Output the [x, y] coordinate of the center of the cell containing the given text.  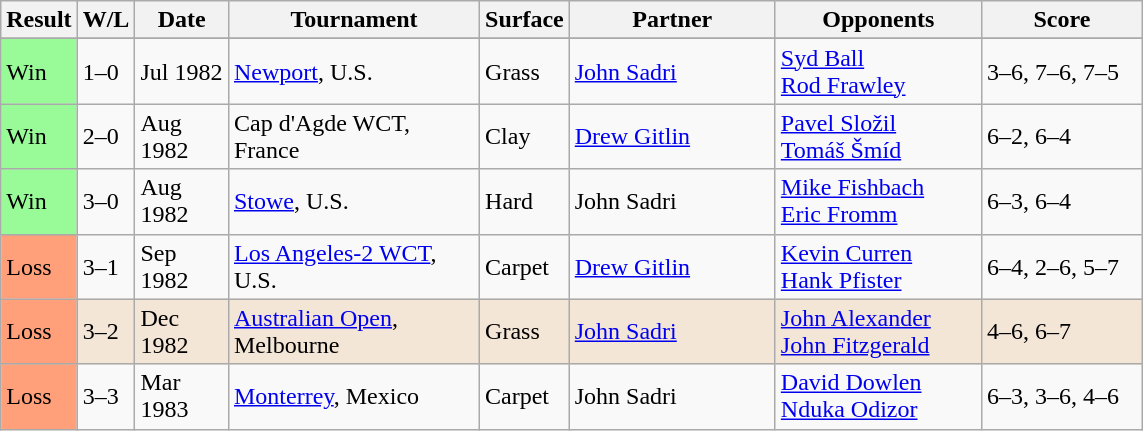
Score [1062, 20]
Sep 1982 [182, 266]
6–3, 6–4 [1062, 202]
Cap d'Agde WCT, France [354, 136]
2–0 [106, 136]
Result [39, 20]
Jul 1982 [182, 72]
Clay [525, 136]
Dec 1982 [182, 332]
W/L [106, 20]
4–6, 6–7 [1062, 332]
3–1 [106, 266]
1–0 [106, 72]
Kevin Curren Hank Pfister [878, 266]
Syd Ball Rod Frawley [878, 72]
Opponents [878, 20]
David Dowlen Nduka Odizor [878, 396]
Stowe, U.S. [354, 202]
Partner [672, 20]
3–2 [106, 332]
John Alexander John Fitzgerald [878, 332]
Surface [525, 20]
Los Angeles-2 WCT, U.S. [354, 266]
Mar 1983 [182, 396]
Monterrey, Mexico [354, 396]
Pavel Složil Tomáš Šmíd [878, 136]
Date [182, 20]
Tournament [354, 20]
3–0 [106, 202]
Newport, U.S. [354, 72]
6–4, 2–6, 5–7 [1062, 266]
Australian Open, Melbourne [354, 332]
Mike Fishbach Eric Fromm [878, 202]
6–3, 3–6, 4–6 [1062, 396]
3–3 [106, 396]
6–2, 6–4 [1062, 136]
Hard [525, 202]
3–6, 7–6, 7–5 [1062, 72]
